Provide the (X, Y) coordinate of the cell's center where the given text is located.  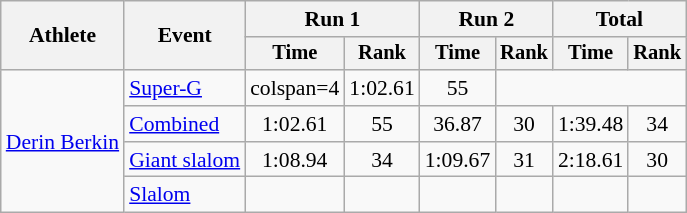
Giant slalom (184, 160)
Super-G (184, 88)
36.87 (458, 124)
1:39.48 (590, 124)
Run 2 (486, 19)
Total (620, 19)
1:09.67 (458, 160)
2:18.61 (590, 160)
Slalom (184, 195)
1:08.94 (294, 160)
Combined (184, 124)
Event (184, 36)
31 (524, 160)
Run 1 (332, 19)
Derin Berkin (62, 141)
Athlete (62, 36)
colspan=4 (294, 88)
